Scan for the cell matching the given text and deliver its (x, y) coordinate at center. 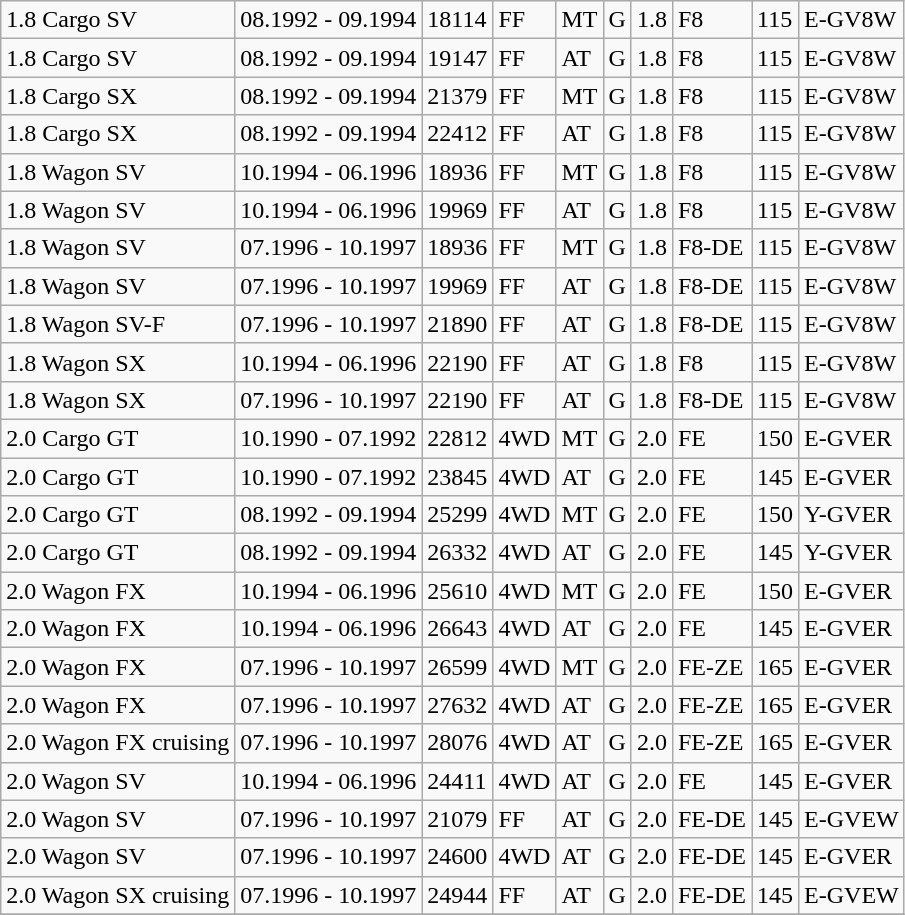
26643 (458, 629)
21890 (458, 324)
2.0 Wagon SX cruising (118, 895)
22412 (458, 134)
24411 (458, 781)
19147 (458, 58)
21379 (458, 96)
22812 (458, 438)
2.0 Wagon FX cruising (118, 743)
23845 (458, 477)
1.8 Wagon SV-F (118, 324)
25610 (458, 591)
24600 (458, 857)
24944 (458, 895)
25299 (458, 515)
26332 (458, 553)
27632 (458, 705)
26599 (458, 667)
18114 (458, 20)
28076 (458, 743)
21079 (458, 819)
